Return [X, Y] of the center of cell containing provided text 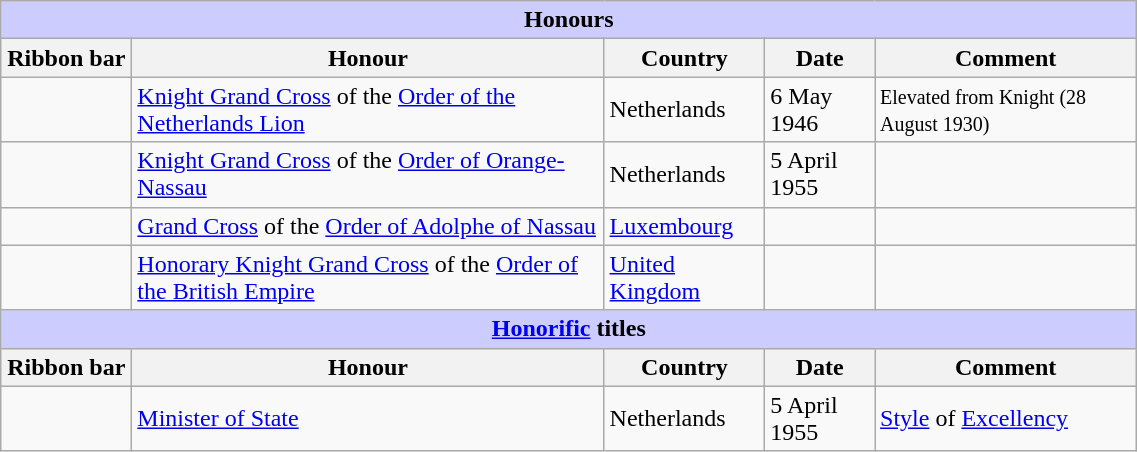
Elevated from Knight (28 August 1930) [1006, 110]
Luxembourg [684, 226]
Honorific titles [569, 329]
Honorary Knight Grand Cross of the Order of the British Empire [368, 278]
Style of Excellency [1006, 418]
6 May 1946 [820, 110]
Knight Grand Cross of the Order of Orange-Nassau [368, 174]
Grand Cross of the Order of Adolphe of Nassau [368, 226]
Knight Grand Cross of the Order of the Netherlands Lion [368, 110]
United Kingdom [684, 278]
Minister of State [368, 418]
Honours [569, 20]
